Search for the cell housing the specified text and yield its [x, y] center coordinate. 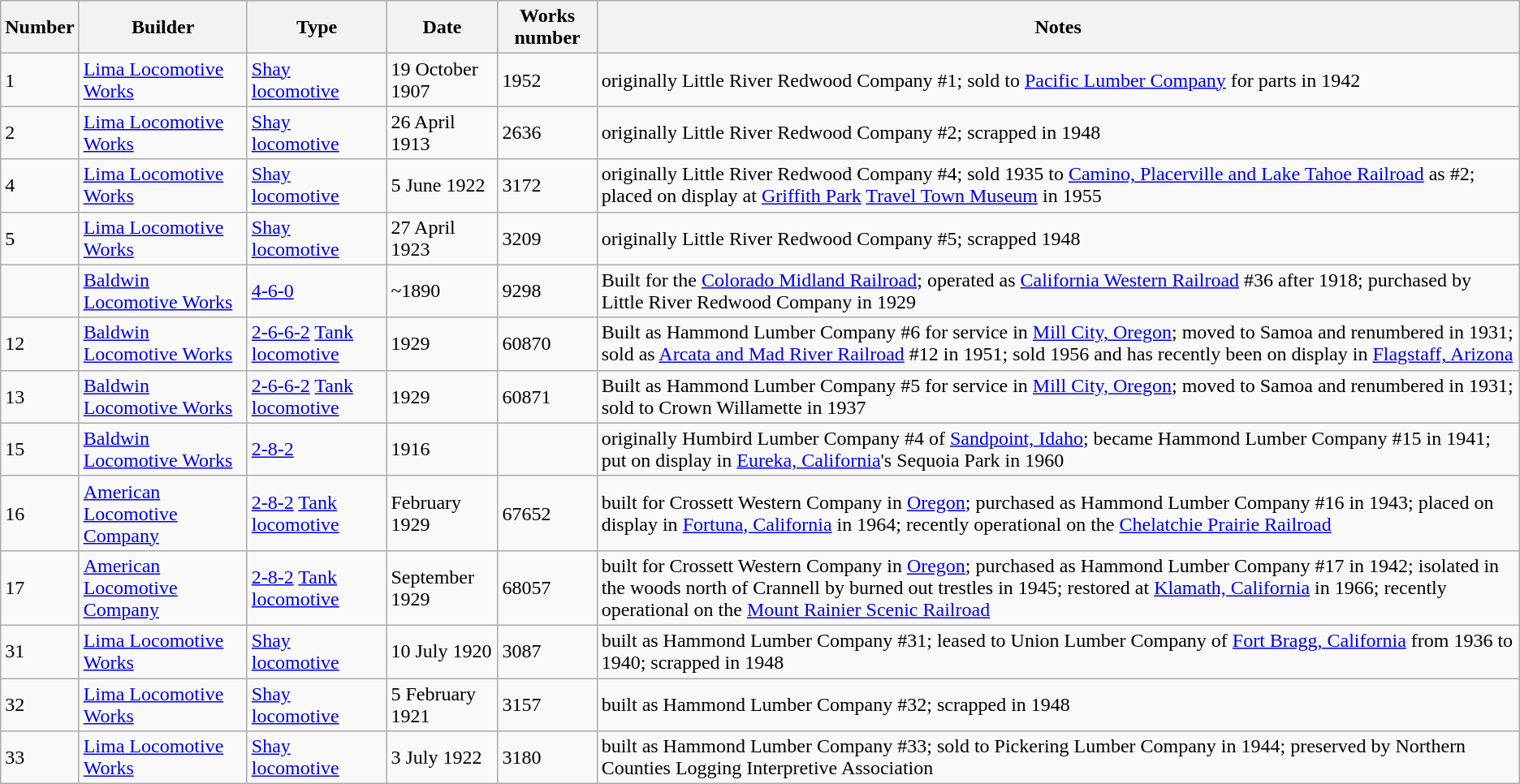
31 [40, 651]
5 February 1921 [442, 704]
Works number [547, 28]
9298 [547, 291]
3180 [547, 758]
Notes [1058, 28]
~1890 [442, 291]
2 [40, 133]
68057 [547, 588]
2636 [547, 133]
15 [40, 450]
built as Hammond Lumber Company #31; leased to Union Lumber Company of Fort Bragg, California from 1936 to 1940; scrapped in 1948 [1058, 651]
17 [40, 588]
3087 [547, 651]
27 April 1923 [442, 239]
Number [40, 28]
60870 [547, 344]
3 July 1922 [442, 758]
19 October 1907 [442, 80]
33 [40, 758]
Type [317, 28]
13 [40, 396]
built as Hammond Lumber Company #33; sold to Pickering Lumber Company in 1944; preserved by Northern Counties Logging Interpretive Association [1058, 758]
Built for the Colorado Midland Railroad; operated as California Western Railroad #36 after 1918; purchased by Little River Redwood Company in 1929 [1058, 291]
originally Little River Redwood Company #5; scrapped 1948 [1058, 239]
Date [442, 28]
3157 [547, 704]
32 [40, 704]
built as Hammond Lumber Company #32; scrapped in 1948 [1058, 704]
1952 [547, 80]
10 July 1920 [442, 651]
12 [40, 344]
26 April 1913 [442, 133]
originally Little River Redwood Company #1; sold to Pacific Lumber Company for parts in 1942 [1058, 80]
60871 [547, 396]
5 June 1922 [442, 185]
67652 [547, 513]
September 1929 [442, 588]
originally Little River Redwood Company #2; scrapped in 1948 [1058, 133]
4 [40, 185]
February 1929 [442, 513]
Built as Hammond Lumber Company #5 for service in Mill City, Oregon; moved to Samoa and renumbered in 1931; sold to Crown Willamette in 1937 [1058, 396]
3209 [547, 239]
Builder [162, 28]
2-8-2 [317, 450]
16 [40, 513]
5 [40, 239]
1916 [442, 450]
4-6-0 [317, 291]
1 [40, 80]
3172 [547, 185]
